Provide the (x, y) coordinate of the cell's center where the given text is located.  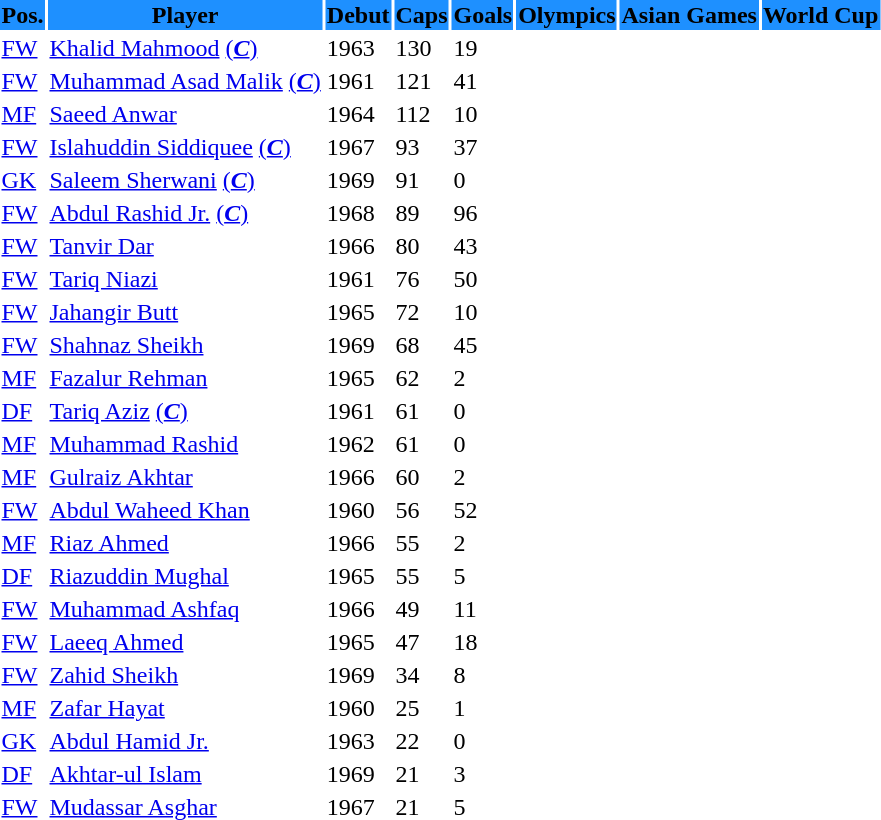
Zahid Sheikh (185, 675)
Laeeq Ahmed (185, 642)
5 (483, 576)
11 (483, 609)
41 (483, 81)
19 (483, 48)
Gulraiz Akhtar (185, 477)
Pos. (22, 15)
43 (483, 246)
Debut (358, 15)
Tariq Niazi (185, 279)
96 (483, 213)
Tariq Aziz (C) (185, 411)
Player (185, 15)
World Cup (820, 15)
Riazuddin Mughal (185, 576)
18 (483, 642)
Saeed Anwar (185, 114)
8 (483, 675)
Muhammad Asad Malik (C) (185, 81)
50 (483, 279)
Olympics (567, 15)
Jahangir Butt (185, 312)
Shahnaz Sheikh (185, 345)
121 (422, 81)
91 (422, 180)
60 (422, 477)
52 (483, 510)
68 (422, 345)
72 (422, 312)
1968 (358, 213)
45 (483, 345)
Akhtar-ul Islam (185, 774)
Islahuddin Siddiquee (C) (185, 147)
112 (422, 114)
Riaz Ahmed (185, 543)
130 (422, 48)
Fazalur Rehman (185, 378)
Abdul Rashid Jr. (C) (185, 213)
Abdul Waheed Khan (185, 510)
1967 (358, 147)
Goals (483, 15)
Tanvir Dar (185, 246)
Asian Games (689, 15)
25 (422, 708)
1964 (358, 114)
1 (483, 708)
56 (422, 510)
80 (422, 246)
62 (422, 378)
Caps (422, 15)
Muhammad Ashfaq (185, 609)
34 (422, 675)
49 (422, 609)
76 (422, 279)
1962 (358, 444)
Muhammad Rashid (185, 444)
37 (483, 147)
93 (422, 147)
Khalid Mahmood (C) (185, 48)
3 (483, 774)
Zafar Hayat (185, 708)
89 (422, 213)
22 (422, 741)
47 (422, 642)
21 (422, 774)
Saleem Sherwani (C) (185, 180)
Abdul Hamid Jr. (185, 741)
